Return (X, Y) of the center of cell containing provided text 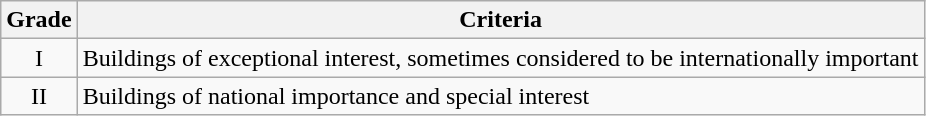
I (39, 58)
Criteria (500, 20)
Grade (39, 20)
Buildings of national importance and special interest (500, 96)
Buildings of exceptional interest, sometimes considered to be internationally important (500, 58)
II (39, 96)
